Find where the given text appears and provide that cell's center as (X, Y) coordinate. 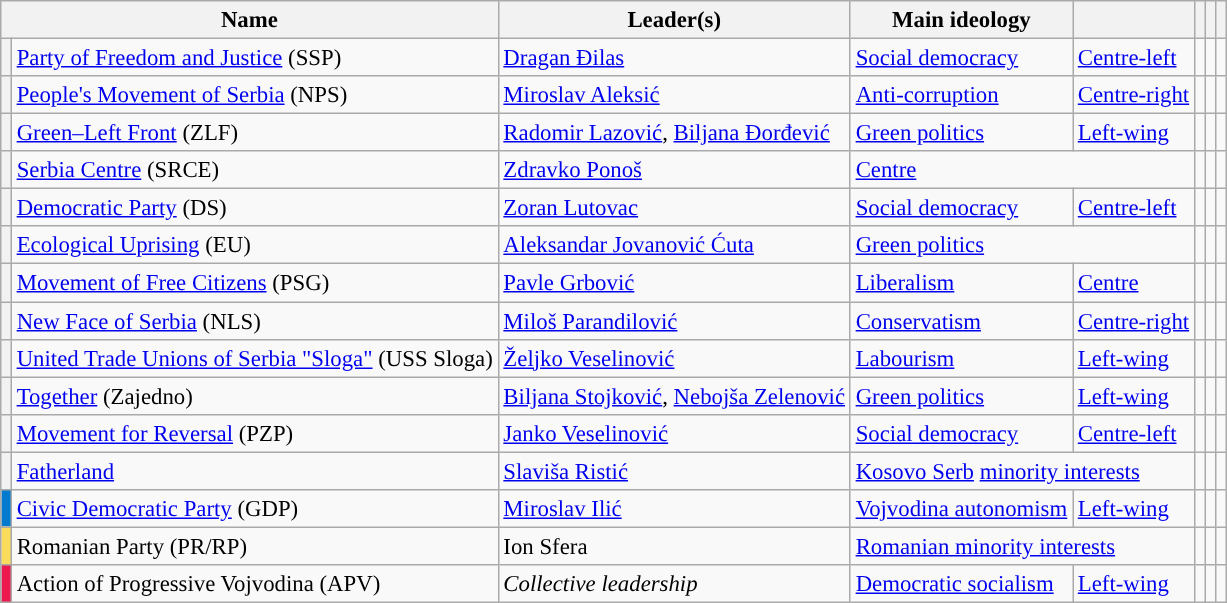
Movement of Free Citizens (PSG) (254, 283)
Together (Zajedno) (254, 396)
Romanian Party (PR/RP) (254, 546)
Miloš Parandilović (674, 321)
Anti-corruption (961, 95)
United Trade Unions of Serbia "Sloga" (USS Sloga) (254, 358)
Miroslav Ilić (674, 509)
Biljana Stojković, Nebojša Zelenović (674, 396)
New Face of Serbia (NLS) (254, 321)
Serbia Centre (SRCE) (254, 170)
Vojvodina autonomism (961, 509)
Civic Democratic Party (GDP) (254, 509)
Kosovo Serb minority interests (1022, 471)
Leader(s) (674, 20)
Dragan Đilas (674, 58)
Zdravko Ponoš (674, 170)
Zoran Lutovac (674, 208)
Miroslav Aleksić (674, 95)
Conservatism (961, 321)
Liberalism (961, 283)
Ecological Uprising (EU) (254, 245)
Radomir Lazović, Biljana Đorđević (674, 133)
Romanian minority interests (1022, 546)
Janko Veselinović (674, 433)
Name (250, 20)
Labourism (961, 358)
Democratic Party (DS) (254, 208)
Pavle Grbović (674, 283)
Action of Progressive Vojvodina (APV) (254, 584)
People's Movement of Serbia (NPS) (254, 95)
Aleksandar Jovanović Ćuta (674, 245)
Željko Veselinović (674, 358)
Slaviša Ristić (674, 471)
Party of Freedom and Justice (SSP) (254, 58)
Ion Sfera (674, 546)
Fatherland (254, 471)
Collective leadership (674, 584)
Main ideology (961, 20)
Movement for Reversal (PZP) (254, 433)
Green–Left Front (ZLF) (254, 133)
Democratic socialism (961, 584)
